Locate the cell with the specified text and output its [X, Y] center coordinate. 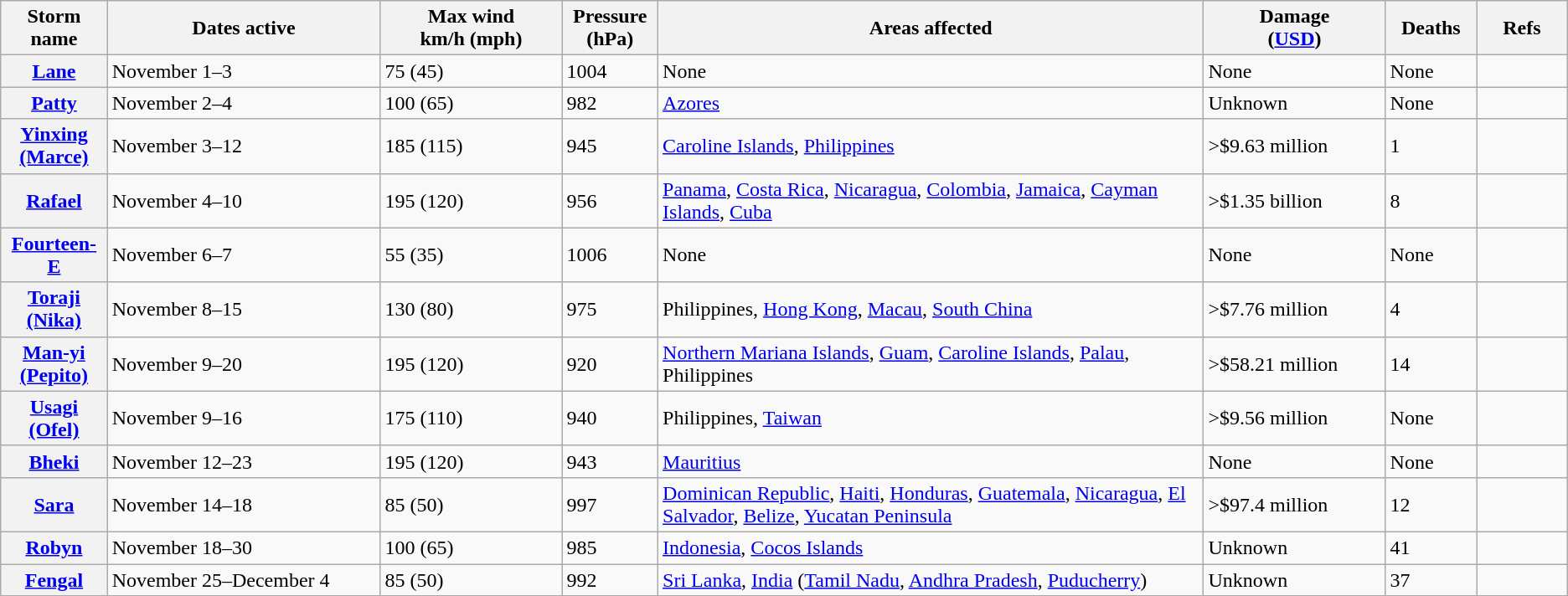
>$58.21 million [1295, 363]
Northern Mariana Islands, Guam, Caroline Islands, Palau, Philippines [931, 363]
Max windkm/h (mph) [471, 28]
November 3–12 [244, 146]
>$9.63 million [1295, 146]
>$9.56 million [1295, 419]
Mauritius [931, 461]
956 [610, 201]
Rafael [54, 201]
975 [610, 310]
>$97.4 million [1295, 504]
Toraji (Nika) [54, 310]
November 9–20 [244, 363]
Sara [54, 504]
1004 [610, 71]
Dates active [244, 28]
Bheki [54, 461]
November 6–7 [244, 254]
Deaths [1431, 28]
175 (110) [471, 419]
997 [610, 504]
Lane [54, 71]
943 [610, 461]
4 [1431, 310]
185 (115) [471, 146]
945 [610, 146]
982 [610, 103]
Indonesia, Cocos Islands [931, 547]
Caroline Islands, Philippines [931, 146]
Patty [54, 103]
Azores [931, 103]
14 [1431, 363]
Philippines, Taiwan [931, 419]
Pressure(hPa) [610, 28]
Sri Lanka, India (Tamil Nadu, Andhra Pradesh, Puducherry) [931, 580]
1006 [610, 254]
Damage(USD) [1295, 28]
November 18–30 [244, 547]
920 [610, 363]
November 12–23 [244, 461]
Panama, Costa Rica, Nicaragua, Colombia, Jamaica, Cayman Islands, Cuba [931, 201]
Refs [1523, 28]
130 (80) [471, 310]
November 4–10 [244, 201]
Usagi (Ofel) [54, 419]
>$7.76 million [1295, 310]
12 [1431, 504]
>$1.35 billion [1295, 201]
November 1–3 [244, 71]
75 (45) [471, 71]
55 (35) [471, 254]
8 [1431, 201]
Fengal [54, 580]
Dominican Republic, Haiti, Honduras, Guatemala, Nicaragua, El Salvador, Belize, Yucatan Peninsula [931, 504]
37 [1431, 580]
Storm name [54, 28]
November 9–16 [244, 419]
992 [610, 580]
Philippines, Hong Kong, Macau, South China [931, 310]
Robyn [54, 547]
1 [1431, 146]
November 14–18 [244, 504]
November 2–4 [244, 103]
Yinxing (Marce) [54, 146]
940 [610, 419]
November 25–December 4 [244, 580]
985 [610, 547]
Areas affected [931, 28]
November 8–15 [244, 310]
41 [1431, 547]
Fourteen-E [54, 254]
Man-yi (Pepito) [54, 363]
